Locate the cell with the specified text and output its [X, Y] center coordinate. 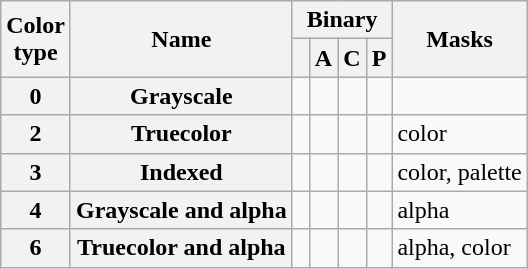
color [460, 134]
Masks [460, 39]
Grayscale and alpha [181, 210]
Indexed [181, 172]
Truecolor and alpha [181, 248]
P [379, 58]
C [352, 58]
Grayscale [181, 96]
Color type [36, 39]
A [323, 58]
3 [36, 172]
2 [36, 134]
Name [181, 39]
4 [36, 210]
alpha [460, 210]
color, palette [460, 172]
Truecolor [181, 134]
6 [36, 248]
0 [36, 96]
Binary [342, 20]
alpha, color [460, 248]
